Search for the cell housing the specified text and yield its (x, y) center coordinate. 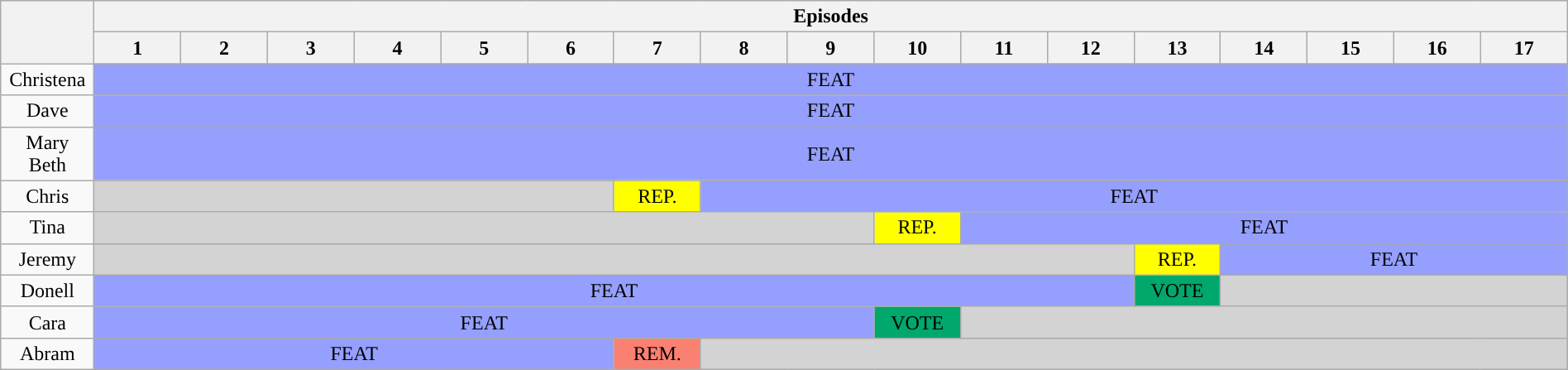
1 (137, 48)
Episodes (830, 17)
9 (830, 48)
7 (657, 48)
2 (225, 48)
4 (397, 48)
Christena (48, 79)
Tina (48, 228)
16 (1437, 48)
Abram (48, 353)
14 (1264, 48)
13 (1178, 48)
Donell (48, 291)
15 (1351, 48)
Cara (48, 322)
6 (571, 48)
REM. (657, 353)
10 (918, 48)
5 (485, 48)
12 (1090, 48)
Jeremy (48, 259)
8 (744, 48)
Mary Beth (48, 154)
Dave (48, 111)
3 (311, 48)
11 (1004, 48)
17 (1523, 48)
Chris (48, 196)
